Locate the cell with the specified text and output its (x, y) center coordinate. 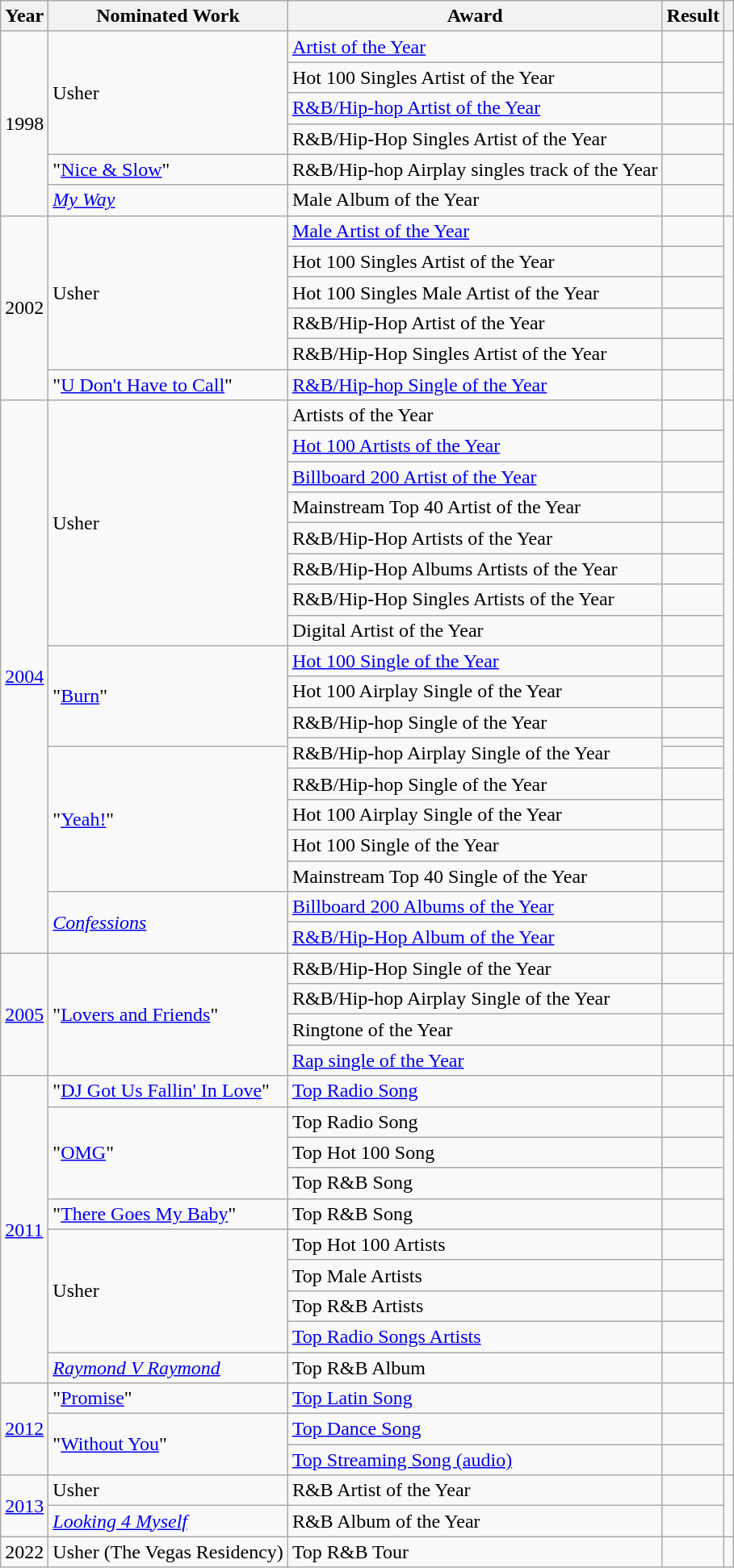
Top Male Artists (475, 1275)
2002 (24, 307)
Top R&B Tour (475, 1552)
2012 (24, 1429)
R&B Album of the Year (475, 1521)
Top Radio Songs Artists (475, 1336)
Digital Artist of the Year (475, 630)
R&B/Hip-Hop Albums Artists of the Year (475, 569)
Top Hot 100 Artists (475, 1244)
2004 (24, 676)
Result (693, 16)
"Burn" (168, 696)
Hot 100 Artists of the Year (475, 446)
"Lovers and Friends" (168, 1014)
Nominated Work (168, 16)
2013 (24, 1506)
"Promise" (168, 1399)
R&B/Hip-Hop Single of the Year (475, 968)
Artist of the Year (475, 47)
Artists of the Year (475, 416)
Usher (The Vegas Residency) (168, 1552)
"Without You" (168, 1445)
Top Streaming Song (audio) (475, 1460)
R&B Artist of the Year (475, 1491)
R&B/Hip-Hop Singles Artists of the Year (475, 600)
Male Artist of the Year (475, 231)
"DJ Got Us Fallin' In Love" (168, 1091)
1998 (24, 123)
Mainstream Top 40 Artist of the Year (475, 508)
Ringtone of the Year (475, 1030)
Raymond V Raymond (168, 1368)
"OMG" (168, 1152)
My Way (168, 200)
"U Don't Have to Call" (168, 385)
Hot 100 Singles Male Artist of the Year (475, 292)
R&B/Hip-Hop Artist of the Year (475, 323)
Mainstream Top 40 Single of the Year (475, 876)
R&B/Hip-Hop Artists of the Year (475, 538)
R&B/Hip-hop Airplay singles track of the Year (475, 169)
Top R&B Album (475, 1368)
R&B/Hip-Hop Album of the Year (475, 938)
Billboard 200 Albums of the Year (475, 907)
2022 (24, 1552)
Male Album of the Year (475, 200)
Looking 4 Myself (168, 1521)
2005 (24, 1014)
Year (24, 16)
"Nice & Slow" (168, 169)
Rap single of the Year (475, 1060)
R&B/Hip-hop Artist of the Year (475, 108)
Top Dance Song (475, 1429)
Billboard 200 Artist of the Year (475, 477)
Top Latin Song (475, 1399)
"There Goes My Baby" (168, 1214)
Top R&B Artists (475, 1306)
Confessions (168, 922)
Award (475, 16)
"Yeah!" (168, 818)
2011 (24, 1230)
Top Hot 100 Song (475, 1152)
